Find where the given text appears and provide that cell's center as [X, Y] coordinate. 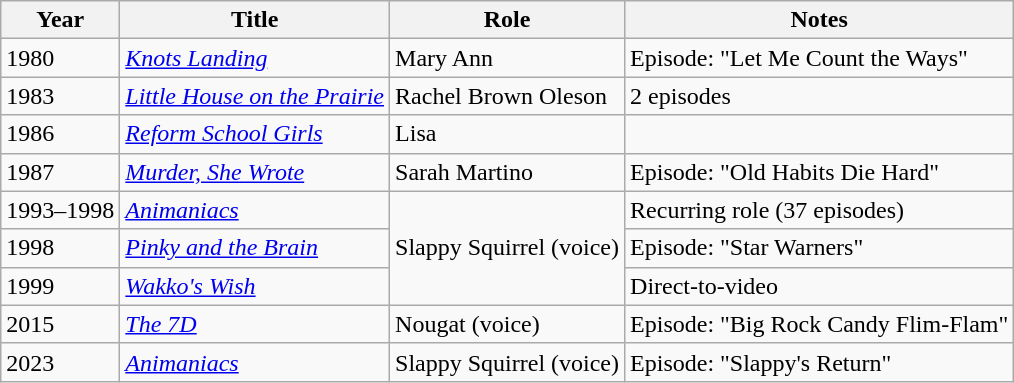
Nougat (voice) [508, 324]
2 episodes [820, 96]
Lisa [508, 134]
Year [60, 20]
1998 [60, 248]
2023 [60, 362]
Knots Landing [255, 58]
Recurring role (37 episodes) [820, 210]
2015 [60, 324]
Role [508, 20]
Rachel Brown Oleson [508, 96]
1980 [60, 58]
The 7D [255, 324]
1983 [60, 96]
Direct-to-video [820, 286]
Title [255, 20]
Episode: "Slappy's Return" [820, 362]
Wakko's Wish [255, 286]
Episode: "Star Warners" [820, 248]
Episode: "Old Habits Die Hard" [820, 172]
Murder, She Wrote [255, 172]
1999 [60, 286]
Episode: "Let Me Count the Ways" [820, 58]
Pinky and the Brain [255, 248]
Sarah Martino [508, 172]
Mary Ann [508, 58]
Reform School Girls [255, 134]
1986 [60, 134]
1987 [60, 172]
Episode: "Big Rock Candy Flim-Flam" [820, 324]
Little House on the Prairie [255, 96]
1993–1998 [60, 210]
Notes [820, 20]
